Provide the [X, Y] coordinate of the cell's center where the given text is located.  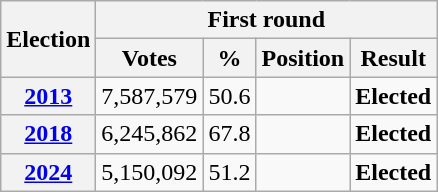
% [230, 58]
50.6 [230, 96]
7,587,579 [150, 96]
6,245,862 [150, 134]
2018 [48, 134]
Election [48, 39]
Votes [150, 58]
Position [303, 58]
Result [394, 58]
2013 [48, 96]
First round [266, 20]
5,150,092 [150, 172]
2024 [48, 172]
67.8 [230, 134]
51.2 [230, 172]
